Provide the (x, y) coordinate of the cell's center where the given text is located.  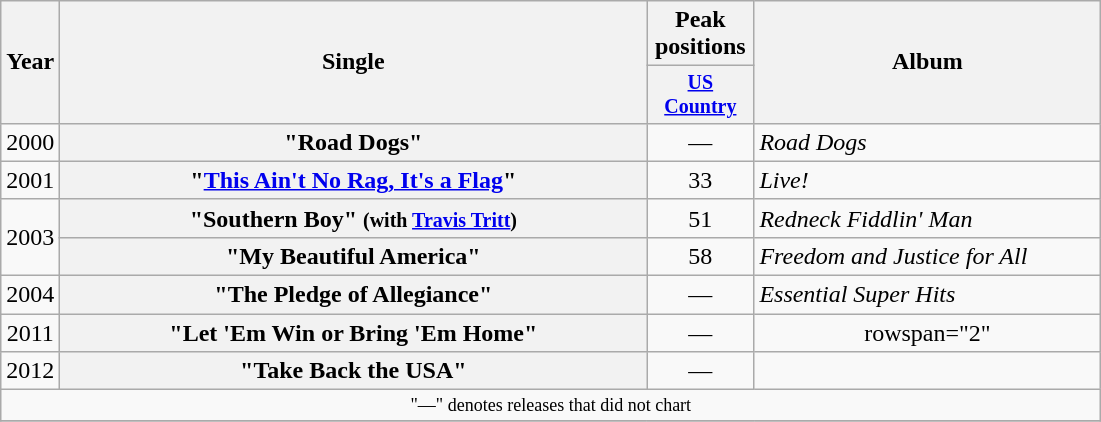
"Southern Boy" (with Travis Tritt) (354, 218)
"Let 'Em Win or Bring 'Em Home" (354, 333)
"This Ain't No Rag, It's a Flag" (354, 180)
"My Beautiful America" (354, 256)
Freedom and Justice for All (928, 256)
2012 (30, 371)
Redneck Fiddlin' Man (928, 218)
"Take Back the USA" (354, 371)
58 (700, 256)
"Road Dogs" (354, 142)
Peak positions (700, 34)
Year (30, 62)
2004 (30, 295)
51 (700, 218)
Live! (928, 180)
Single (354, 62)
Essential Super Hits (928, 295)
US Country (700, 94)
Road Dogs (928, 142)
2003 (30, 237)
2001 (30, 180)
2000 (30, 142)
2011 (30, 333)
"—" denotes releases that did not chart (551, 406)
"The Pledge of Allegiance" (354, 295)
Album (928, 62)
33 (700, 180)
rowspan="2" (928, 333)
